From the cell containing the given text, extract its center point as (X, Y) coordinate. 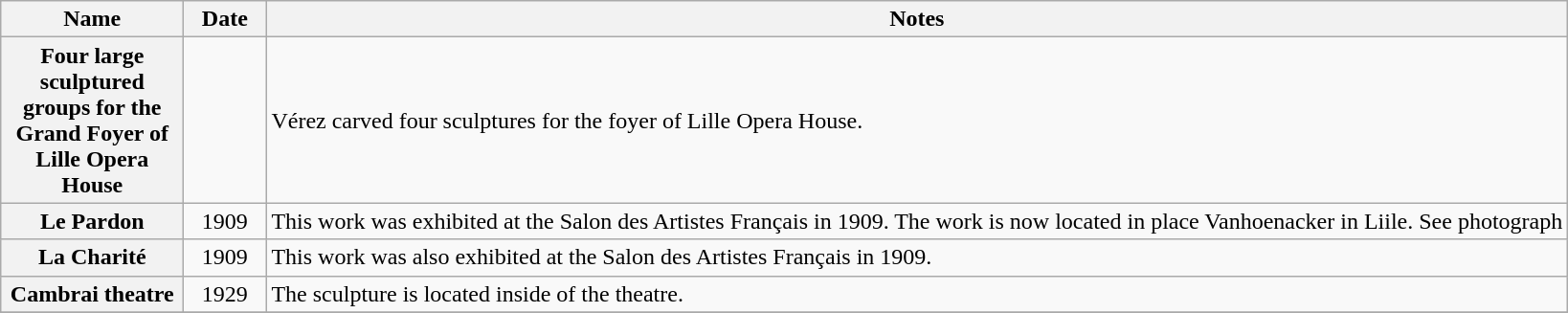
Cambrai theatre (92, 294)
1929 (225, 294)
This work was also exhibited at the Salon des Artistes Français in 1909. (917, 257)
The sculpture is located inside of the theatre. (917, 294)
Notes (917, 19)
This work was exhibited at the Salon des Artistes Français in 1909. The work is now located in place Vanhoenacker in Liile. See photograph (917, 221)
Le Pardon (92, 221)
Date (225, 19)
Name (92, 19)
Four large sculptured groups for the Grand Foyer of Lille Opera House (92, 121)
Vérez carved four sculptures for the foyer of Lille Opera House. (917, 121)
La Charité (92, 257)
